From the cell containing the given text, extract its center point as [x, y] coordinate. 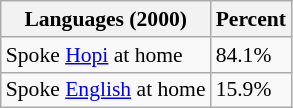
Spoke English at home [106, 90]
Languages (2000) [106, 19]
15.9% [251, 90]
Spoke Hopi at home [106, 55]
Percent [251, 19]
84.1% [251, 55]
